Search for the cell housing the specified text and yield its [x, y] center coordinate. 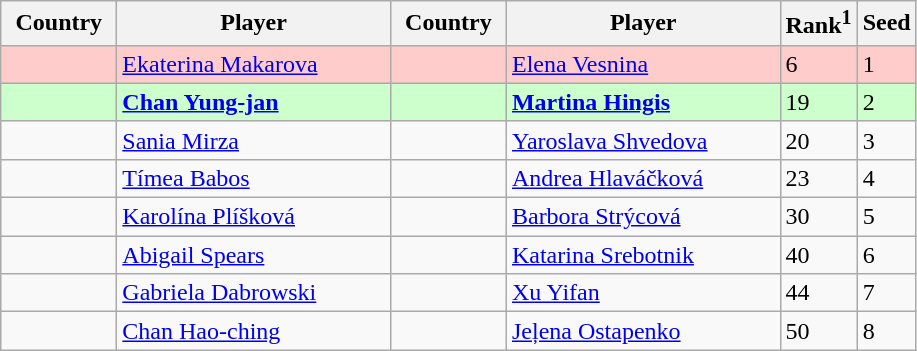
44 [818, 293]
Seed [886, 24]
20 [818, 140]
23 [818, 178]
Xu Yifan [643, 293]
Chan Yung-jan [254, 102]
Martina Hingis [643, 102]
Jeļena Ostapenko [643, 331]
Barbora Strýcová [643, 217]
7 [886, 293]
Elena Vesnina [643, 64]
Sania Mirza [254, 140]
5 [886, 217]
2 [886, 102]
19 [818, 102]
Chan Hao-ching [254, 331]
Andrea Hlaváčková [643, 178]
Rank1 [818, 24]
40 [818, 255]
1 [886, 64]
3 [886, 140]
30 [818, 217]
Ekaterina Makarova [254, 64]
Abigail Spears [254, 255]
4 [886, 178]
50 [818, 331]
Tímea Babos [254, 178]
Gabriela Dabrowski [254, 293]
Karolína Plíšková [254, 217]
8 [886, 331]
Katarina Srebotnik [643, 255]
Yaroslava Shvedova [643, 140]
